Search for the cell housing the specified text and yield its (X, Y) center coordinate. 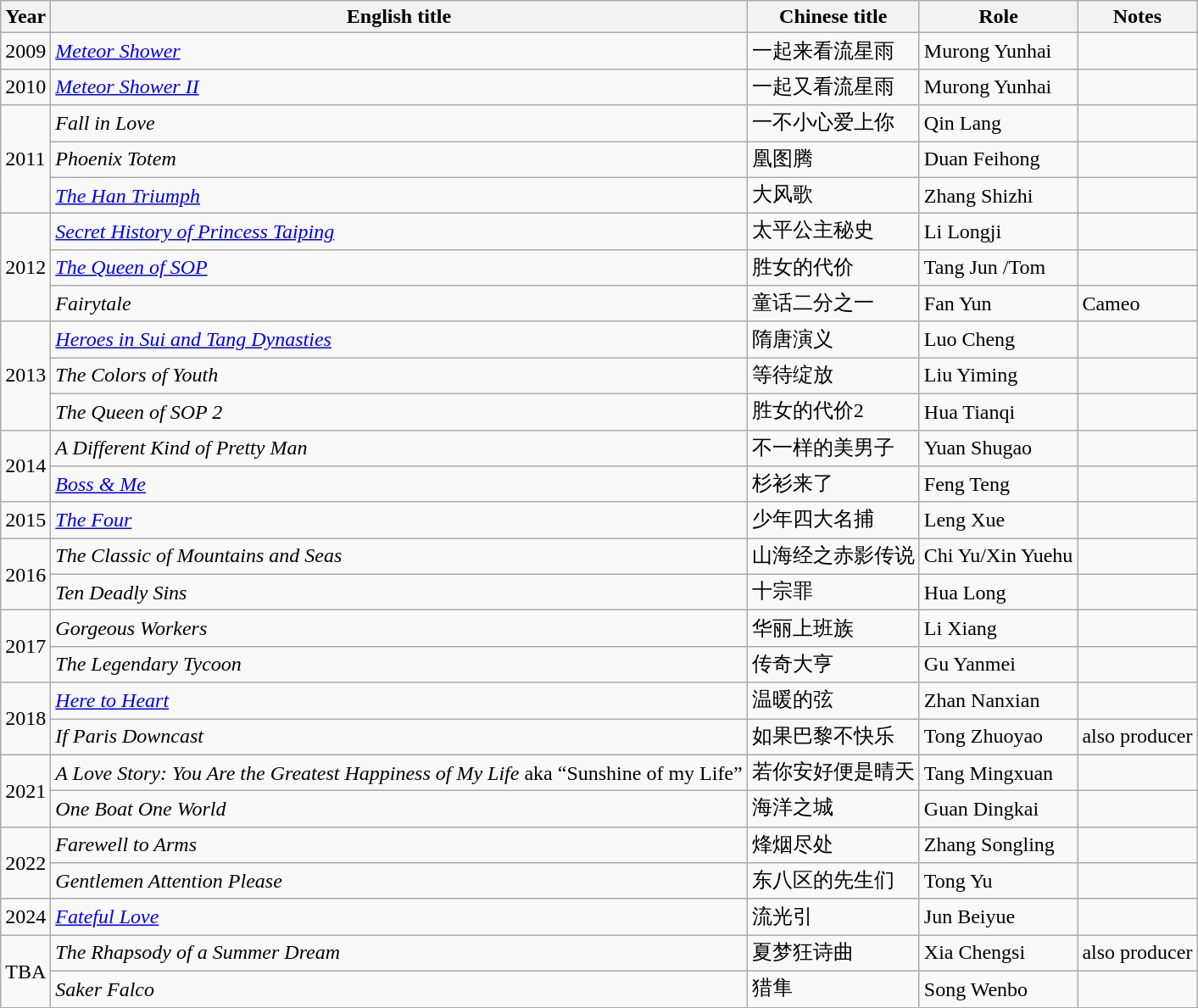
华丽上班族 (833, 629)
不一样的美男子 (833, 448)
Tong Yu (999, 882)
温暖的弦 (833, 700)
Guan Dingkai (999, 809)
Zhan Nanxian (999, 700)
2011 (25, 159)
童话二分之一 (833, 304)
Hua Long (999, 592)
Farewell to Arms (398, 844)
Song Wenbo (999, 989)
The Queen of SOP 2 (398, 412)
The Queen of SOP (398, 268)
Heroes in Sui and Tang Dynasties (398, 339)
Phoenix Totem (398, 159)
The Four (398, 521)
太平公主秘史 (833, 232)
夏梦狂诗曲 (833, 953)
The Rhapsody of a Summer Dream (398, 953)
山海经之赤影传说 (833, 556)
Tang Mingxuan (999, 773)
Saker Falco (398, 989)
Yuan Shugao (999, 448)
2022 (25, 863)
若你安好便是晴天 (833, 773)
Tang Jun /Tom (999, 268)
2018 (25, 719)
TBA (25, 972)
Hua Tianqi (999, 412)
Gentlemen Attention Please (398, 882)
大风歌 (833, 195)
2013 (25, 376)
2010 (25, 86)
传奇大亨 (833, 665)
2024 (25, 917)
Zhang Shizhi (999, 195)
海洋之城 (833, 809)
Tong Zhuoyao (999, 738)
隋唐演义 (833, 339)
Secret History of Princess Taiping (398, 232)
2012 (25, 268)
The Classic of Mountains and Seas (398, 556)
Meteor Shower II (398, 86)
Gu Yanmei (999, 665)
Leng Xue (999, 521)
Li Xiang (999, 629)
2017 (25, 646)
胜女的代价 (833, 268)
Zhang Songling (999, 844)
Fan Yun (999, 304)
Qin Lang (999, 124)
一起来看流星雨 (833, 51)
胜女的代价2 (833, 412)
十宗罪 (833, 592)
Notes (1138, 17)
Luo Cheng (999, 339)
One Boat One World (398, 809)
Fall in Love (398, 124)
Xia Chengsi (999, 953)
Cameo (1138, 304)
A Different Kind of Pretty Man (398, 448)
2014 (25, 466)
如果巴黎不快乐 (833, 738)
2016 (25, 575)
Meteor Shower (398, 51)
Jun Beiyue (999, 917)
Chi Yu/Xin Yuehu (999, 556)
Gorgeous Workers (398, 629)
流光引 (833, 917)
2009 (25, 51)
The Colors of Youth (398, 376)
Year (25, 17)
The Han Triumph (398, 195)
东八区的先生们 (833, 882)
猎隼 (833, 989)
Boss & Me (398, 485)
A Love Story: You Are the Greatest Happiness of My Life aka “Sunshine of my Life” (398, 773)
2015 (25, 521)
杉衫来了 (833, 485)
等待绽放 (833, 376)
Fateful Love (398, 917)
Li Longji (999, 232)
一起又看流星雨 (833, 86)
The Legendary Tycoon (398, 665)
If Paris Downcast (398, 738)
Liu Yiming (999, 376)
Fairytale (398, 304)
English title (398, 17)
Chinese title (833, 17)
少年四大名捕 (833, 521)
2021 (25, 790)
Ten Deadly Sins (398, 592)
Feng Teng (999, 485)
Role (999, 17)
一不小心爱上你 (833, 124)
Duan Feihong (999, 159)
凰图腾 (833, 159)
Here to Heart (398, 700)
烽烟尽处 (833, 844)
